From the cell containing the given text, extract its center point as (x, y) coordinate. 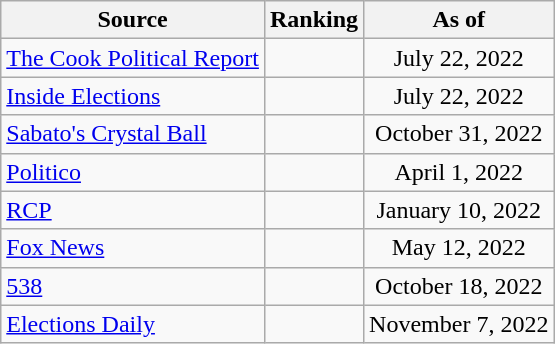
Inside Elections (133, 96)
November 7, 2022 (459, 324)
Source (133, 20)
The Cook Political Report (133, 58)
538 (133, 286)
RCP (133, 210)
April 1, 2022 (459, 172)
May 12, 2022 (459, 248)
Fox News (133, 248)
Ranking (314, 20)
Politico (133, 172)
January 10, 2022 (459, 210)
October 31, 2022 (459, 134)
October 18, 2022 (459, 286)
Elections Daily (133, 324)
Sabato's Crystal Ball (133, 134)
As of (459, 20)
